Return the [x, y] coordinate for the center point of the cell that contains the specified text.  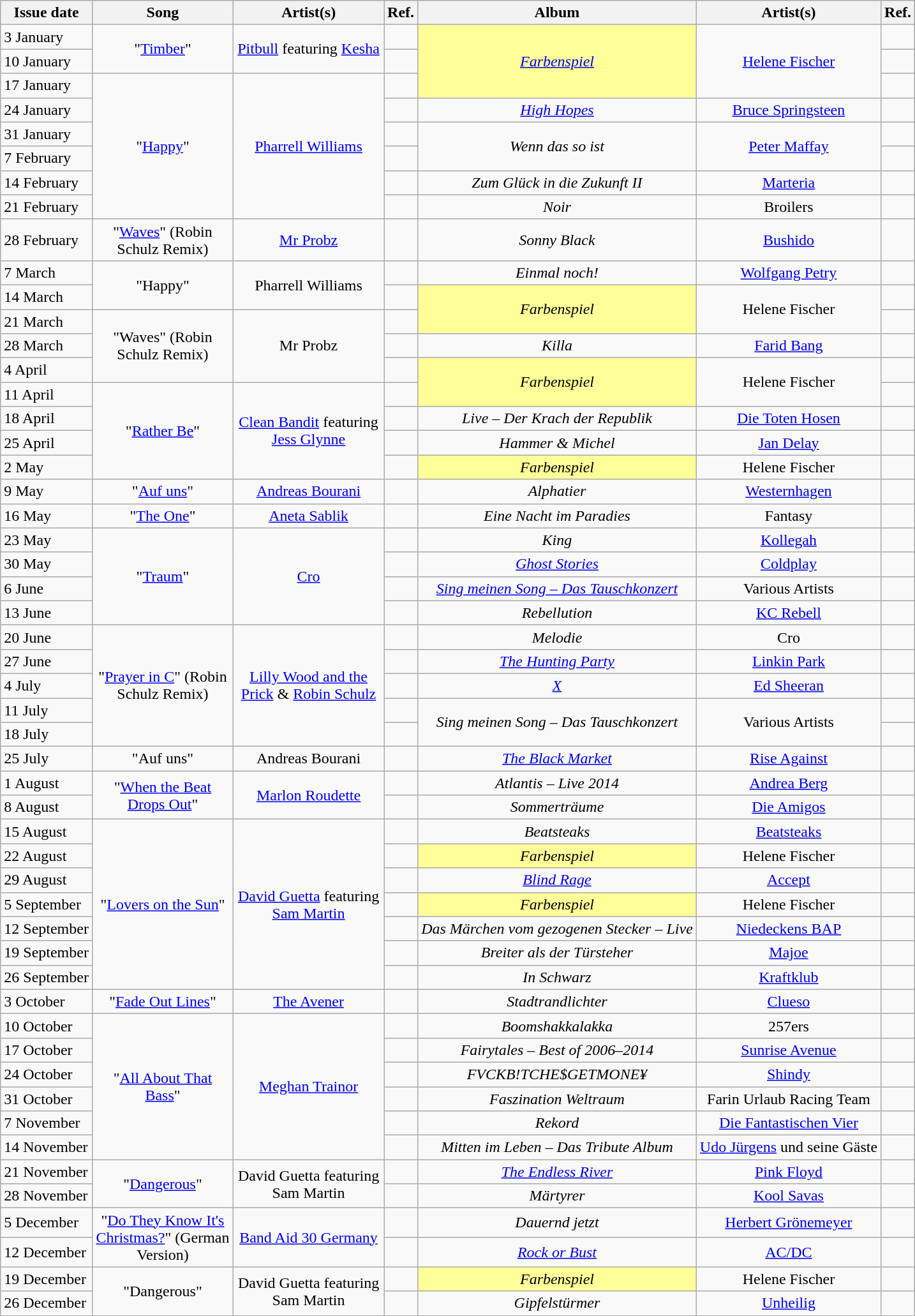
AC/DC [789, 1252]
Clean Bandit featuring Jess Glynne [309, 431]
Farid Bang [789, 346]
Rekord [558, 1123]
Lilly Wood and the Prick & Robin Schulz [309, 685]
24 October [47, 1074]
18 July [47, 735]
Fantasy [789, 516]
The Endless River [558, 1172]
Unheilig [789, 1303]
29 August [47, 880]
1 August [47, 783]
2 May [47, 467]
Niedeckens BAP [789, 929]
18 April [47, 419]
3 October [47, 1001]
17 October [47, 1050]
21 February [47, 207]
Rebellution [558, 613]
"Timber" [162, 49]
The Avener [309, 1001]
Kollegah [789, 540]
22 August [47, 856]
Accept [789, 880]
Rise Against [789, 759]
15 August [47, 832]
Eine Nacht im Paradies [558, 516]
Killa [558, 346]
Wenn das so ist [558, 146]
25 July [47, 759]
Jan Delay [789, 443]
6 June [47, 588]
X [558, 685]
11 April [47, 394]
Das Märchen vom gezogenen Stecker – Live [558, 929]
28 February [47, 240]
Breiter als der Türsteher [558, 953]
In Schwarz [558, 977]
Einmal noch! [558, 273]
King [558, 540]
Broilers [789, 207]
19 December [47, 1279]
21 November [47, 1172]
7 March [47, 273]
26 September [47, 977]
9 May [47, 491]
12 December [47, 1252]
14 February [47, 183]
The Black Market [558, 759]
11 July [47, 710]
Andrea Berg [789, 783]
"When the Beat Drops Out" [162, 795]
Linkin Park [789, 661]
21 March [47, 321]
"Fade Out Lines" [162, 1001]
24 January [47, 110]
5 December [47, 1223]
Blind Rage [558, 880]
Rock or Bust [558, 1252]
257ers [789, 1026]
High Hopes [558, 110]
14 November [47, 1148]
Bruce Springsteen [789, 110]
Song [162, 13]
Pink Floyd [789, 1172]
Coldplay [789, 564]
"All About That Bass" [162, 1086]
Fairytales – Best of 2006–2014 [558, 1050]
The Hunting Party [558, 661]
7 February [47, 158]
Alphatier [558, 491]
14 March [47, 297]
19 September [47, 953]
Die Toten Hosen [789, 419]
"Traum" [162, 576]
28 March [47, 346]
Album [558, 13]
25 April [47, 443]
17 January [47, 86]
4 July [47, 685]
Udo Jürgens und seine Gäste [789, 1148]
Farin Urlaub Racing Team [789, 1098]
8 August [47, 807]
Hammer & Michel [558, 443]
Märtyrer [558, 1196]
Sunrise Avenue [789, 1050]
20 June [47, 637]
31 October [47, 1098]
Live – Der Krach der Republik [558, 419]
Shindy [789, 1074]
3 January [47, 37]
Band Aid 30 Germany [309, 1237]
Sommerträume [558, 807]
Atlantis – Live 2014 [558, 783]
KC Rebell [789, 613]
Majoe [789, 953]
Kraftklub [789, 977]
27 June [47, 661]
Dauernd jetzt [558, 1223]
Kool Savas [789, 1196]
Clueso [789, 1001]
31 January [47, 134]
Sonny Black [558, 240]
"Rather Be" [162, 431]
Herbert Grönemeyer [789, 1223]
Melodie [558, 637]
Die Fantastischen Vier [789, 1123]
Marlon Roudette [309, 795]
5 September [47, 904]
"Lovers on the Sun" [162, 904]
10 January [47, 61]
Gipfelstürmer [558, 1303]
Mitten im Leben – Das Tribute Album [558, 1148]
Pitbull featuring Kesha [309, 49]
Westernhagen [789, 491]
10 October [47, 1026]
"Do They Know It's Christmas?" (German Version) [162, 1237]
Ghost Stories [558, 564]
28 November [47, 1196]
13 June [47, 613]
Stadtrandlichter [558, 1001]
Faszination Weltraum [558, 1098]
Aneta Sablik [309, 516]
12 September [47, 929]
Ed Sheeran [789, 685]
"Prayer in C" (Robin Schulz Remix) [162, 685]
Boomshakkalakka [558, 1026]
Meghan Trainor [309, 1086]
Marteria [789, 183]
23 May [47, 540]
Die Amigos [789, 807]
Noir [558, 207]
7 November [47, 1123]
16 May [47, 516]
FVCKB!TCHE$GETMONE¥ [558, 1074]
4 April [47, 370]
26 December [47, 1303]
Bushido [789, 240]
Issue date [47, 13]
"The One" [162, 516]
Peter Maffay [789, 146]
30 May [47, 564]
Wolfgang Petry [789, 273]
Zum Glück in die Zukunft II [558, 183]
